From the cell containing the given text, extract its center point as (x, y) coordinate. 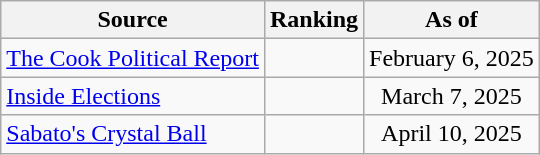
March 7, 2025 (452, 96)
February 6, 2025 (452, 58)
April 10, 2025 (452, 134)
Source (133, 20)
As of (452, 20)
The Cook Political Report (133, 58)
Ranking (314, 20)
Inside Elections (133, 96)
Sabato's Crystal Ball (133, 134)
